Return (X, Y) of the center of cell containing provided text 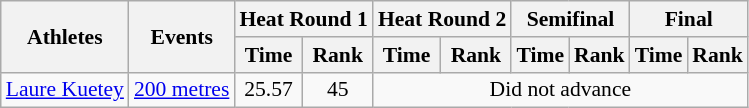
25.57 (268, 90)
Did not advance (560, 90)
Heat Round 2 (442, 19)
Athletes (65, 36)
200 metres (182, 90)
Semifinal (570, 19)
45 (338, 90)
Heat Round 1 (303, 19)
Final (689, 19)
Laure Kuetey (65, 90)
Events (182, 36)
